Find where the given text appears and provide that cell's center as [x, y] coordinate. 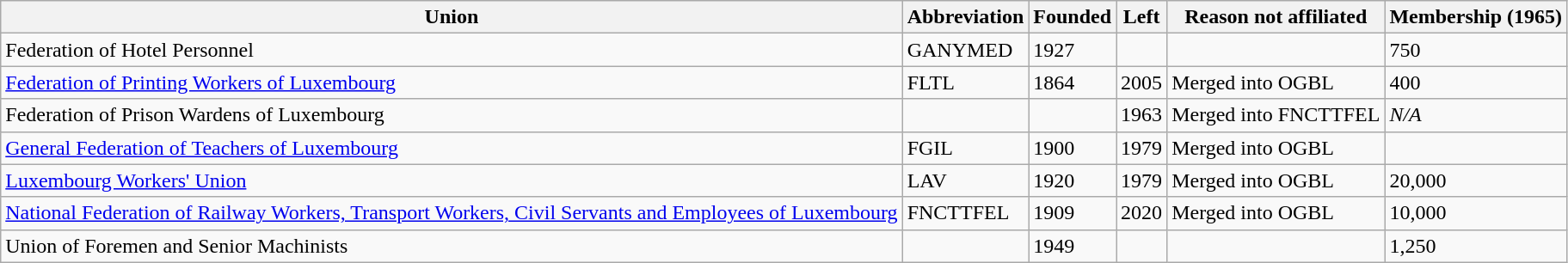
Federation of Hotel Personnel [452, 50]
Left [1142, 17]
1949 [1073, 246]
National Federation of Railway Workers, Transport Workers, Civil Servants and Employees of Luxembourg [452, 213]
2020 [1142, 213]
GANYMED [965, 50]
Founded [1073, 17]
Luxembourg Workers' Union [452, 180]
Abbreviation [965, 17]
10,000 [1476, 213]
1927 [1073, 50]
Federation of Prison Wardens of Luxembourg [452, 115]
Reason not affiliated [1276, 17]
N/A [1476, 115]
Membership (1965) [1476, 17]
General Federation of Teachers of Luxembourg [452, 148]
1909 [1073, 213]
1,250 [1476, 246]
1963 [1142, 115]
2005 [1142, 83]
FNCTTFEL [965, 213]
1864 [1073, 83]
FLTL [965, 83]
LAV [965, 180]
20,000 [1476, 180]
400 [1476, 83]
750 [1476, 50]
1900 [1073, 148]
Federation of Printing Workers of Luxembourg [452, 83]
Merged into FNCTTFEL [1276, 115]
1920 [1073, 180]
Union [452, 17]
FGIL [965, 148]
Union of Foremen and Senior Machinists [452, 246]
